Identify which cell holds the provided text, then report its (x, y) central coordinate. 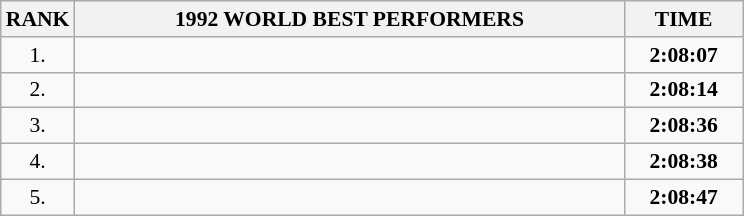
2:08:38 (684, 162)
2:08:07 (684, 55)
2. (38, 90)
2:08:14 (684, 90)
5. (38, 197)
2:08:36 (684, 126)
TIME (684, 19)
1992 WORLD BEST PERFORMERS (349, 19)
1. (38, 55)
4. (38, 162)
3. (38, 126)
RANK (38, 19)
2:08:47 (684, 197)
